Locate the cell with the specified text and output its [x, y] center coordinate. 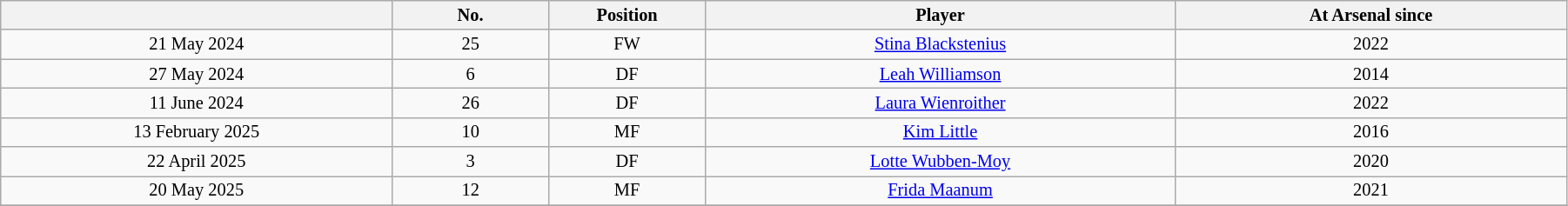
2020 [1371, 162]
22 April 2025 [197, 162]
20 May 2025 [197, 190]
13 February 2025 [197, 132]
10 [471, 132]
Position [627, 15]
Laura Wienroither [941, 103]
Lotte Wubben-Moy [941, 162]
27 May 2024 [197, 74]
Leah Williamson [941, 74]
2016 [1371, 132]
Kim Little [941, 132]
Player [941, 15]
25 [471, 44]
2021 [1371, 190]
21 May 2024 [197, 44]
FW [627, 44]
Stina Blackstenius [941, 44]
At Arsenal since [1371, 15]
26 [471, 103]
No. [471, 15]
11 June 2024 [197, 103]
3 [471, 162]
2014 [1371, 74]
Frida Maanum [941, 190]
12 [471, 190]
6 [471, 74]
